Locate the cell with the specified text and output its (X, Y) center coordinate. 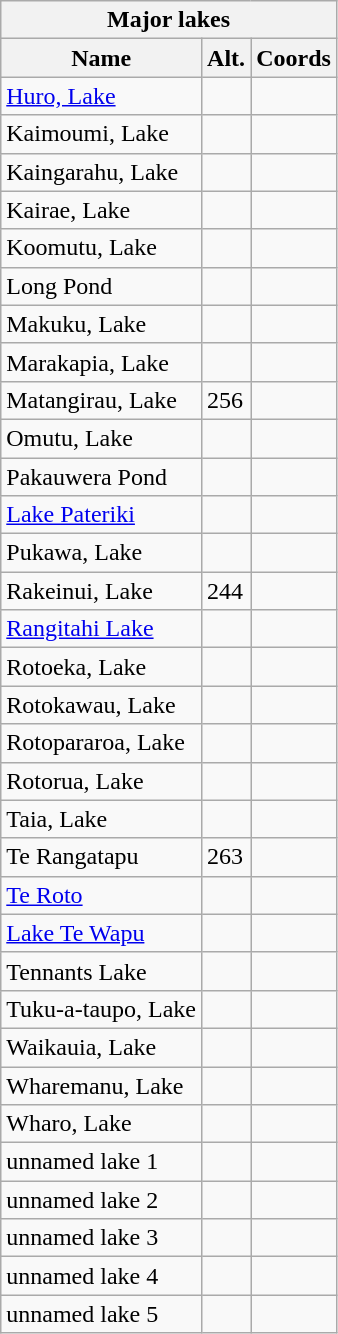
Long Pond (102, 286)
Rotokawau, Lake (102, 705)
Taia, Lake (102, 819)
Rotopararoa, Lake (102, 743)
Wharo, Lake (102, 1124)
Name (102, 58)
Kairae, Lake (102, 210)
Tuku-a-taupo, Lake (102, 1009)
Kaimoumi, Lake (102, 134)
Pakauwera Pond (102, 477)
unnamed lake 5 (102, 1314)
Huro, Lake (102, 96)
Rakeinui, Lake (102, 591)
Alt. (226, 58)
Tennants Lake (102, 971)
Pukawa, Lake (102, 553)
Rotorua, Lake (102, 781)
Rotoeka, Lake (102, 667)
unnamed lake 3 (102, 1238)
Omutu, Lake (102, 438)
Te Rangatapu (102, 857)
256 (226, 400)
Matangirau, Lake (102, 400)
Te Roto (102, 895)
Coords (294, 58)
Marakapia, Lake (102, 362)
Wharemanu, Lake (102, 1085)
244 (226, 591)
Lake Te Wapu (102, 933)
Kaingarahu, Lake (102, 172)
unnamed lake 2 (102, 1200)
Lake Pateriki (102, 515)
Major lakes (169, 20)
Rangitahi Lake (102, 629)
unnamed lake 1 (102, 1162)
263 (226, 857)
Waikauia, Lake (102, 1047)
Makuku, Lake (102, 324)
unnamed lake 4 (102, 1276)
Koomutu, Lake (102, 248)
